Pinpoint the cell where the given text exists, returning its [x, y] midpoint coordinate. 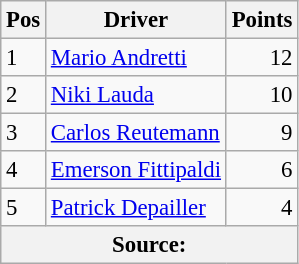
9 [262, 133]
5 [24, 208]
1 [24, 58]
Patrick Depailler [136, 208]
Points [262, 20]
3 [24, 133]
Driver [136, 20]
10 [262, 95]
12 [262, 58]
Carlos Reutemann [136, 133]
Mario Andretti [136, 58]
Pos [24, 20]
2 [24, 95]
6 [262, 170]
Source: [150, 245]
Emerson Fittipaldi [136, 170]
Niki Lauda [136, 95]
